Provide the [x, y] coordinate of the cell's center where the given text is located.  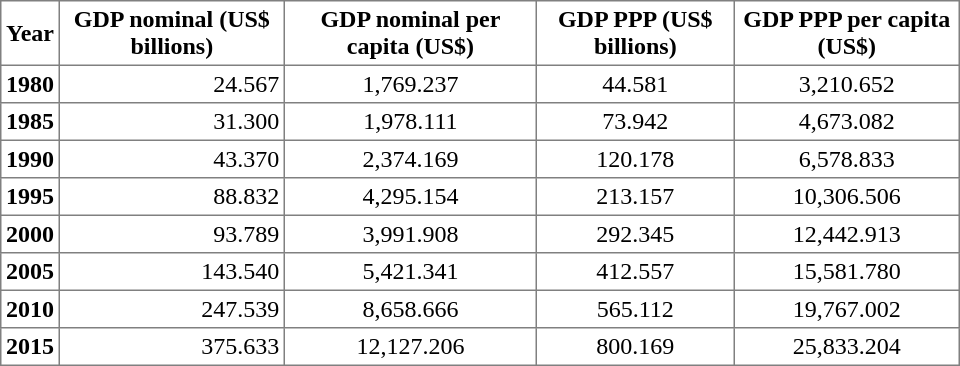
2005 [30, 272]
GDP PPP per capita (US$) [846, 33]
12,127.206 [410, 347]
4,673.082 [846, 122]
120.178 [635, 159]
93.789 [172, 234]
44.581 [635, 84]
247.539 [172, 309]
412.557 [635, 272]
1990 [30, 159]
4,295.154 [410, 197]
1,978.111 [410, 122]
43.370 [172, 159]
GDP PPP (US$ billions) [635, 33]
800.169 [635, 347]
3,210.652 [846, 84]
6,578.833 [846, 159]
88.832 [172, 197]
GDP nominal (US$ billions) [172, 33]
GDP nominal per capita (US$) [410, 33]
31.300 [172, 122]
12,442.913 [846, 234]
Year [30, 33]
143.540 [172, 272]
213.157 [635, 197]
24.567 [172, 84]
2010 [30, 309]
1980 [30, 84]
5,421.341 [410, 272]
8,658.666 [410, 309]
2015 [30, 347]
15,581.780 [846, 272]
73.942 [635, 122]
19,767.002 [846, 309]
1985 [30, 122]
10,306.506 [846, 197]
565.112 [635, 309]
292.345 [635, 234]
2000 [30, 234]
1995 [30, 197]
2,374.169 [410, 159]
375.633 [172, 347]
25,833.204 [846, 347]
3,991.908 [410, 234]
1,769.237 [410, 84]
